Return the [X, Y] coordinate for the center point of the cell that contains the specified text.  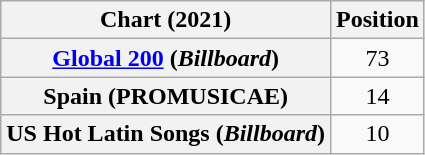
Position [378, 20]
10 [378, 134]
Global 200 (Billboard) [166, 58]
US Hot Latin Songs (Billboard) [166, 134]
73 [378, 58]
Chart (2021) [166, 20]
Spain (PROMUSICAE) [166, 96]
14 [378, 96]
